Locate the cell with the specified text and output its [x, y] center coordinate. 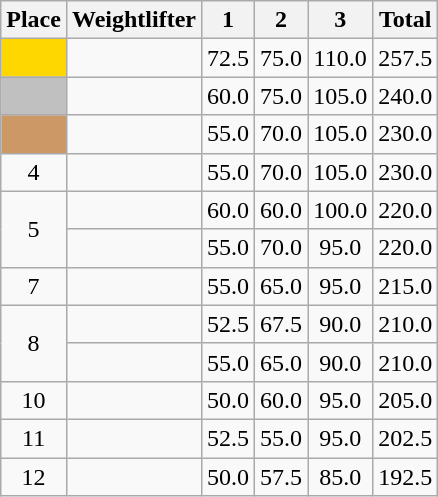
85.0 [340, 477]
72.5 [228, 58]
2 [282, 20]
Total [406, 20]
10 [34, 400]
12 [34, 477]
Weightlifter [134, 20]
4 [34, 172]
57.5 [282, 477]
100.0 [340, 210]
Place [34, 20]
7 [34, 286]
240.0 [406, 96]
67.5 [282, 324]
11 [34, 438]
192.5 [406, 477]
1 [228, 20]
202.5 [406, 438]
110.0 [340, 58]
205.0 [406, 400]
5 [34, 229]
215.0 [406, 286]
3 [340, 20]
8 [34, 343]
257.5 [406, 58]
